Locate the cell with the specified text and output its (x, y) center coordinate. 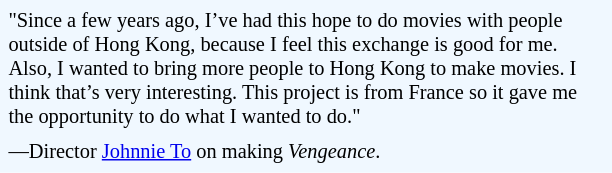
—Director Johnnie To on making Vengeance. (306, 152)
